Return [X, Y] of the center of cell containing provided text 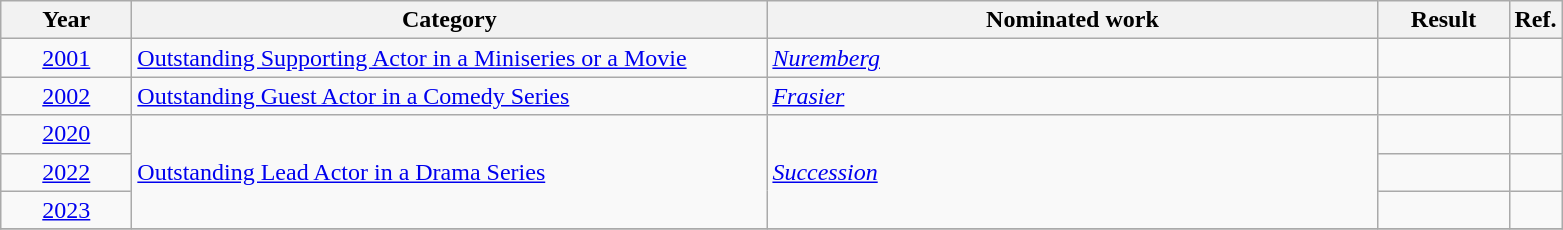
2001 [66, 58]
Result [1444, 20]
Outstanding Lead Actor in a Drama Series [450, 172]
2020 [66, 134]
Outstanding Guest Actor in a Comedy Series [450, 96]
Year [66, 20]
Nuremberg [1072, 58]
Category [450, 20]
Frasier [1072, 96]
Succession [1072, 172]
Ref. [1536, 20]
Nominated work [1072, 20]
2002 [66, 96]
2023 [66, 210]
2022 [66, 172]
Outstanding Supporting Actor in a Miniseries or a Movie [450, 58]
